Determine the [X, Y] coordinate at the center of the cell enclosing the given text.  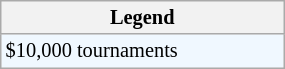
Legend [142, 17]
$10,000 tournaments [142, 51]
